Provide the (X, Y) coordinate of the cell's center where the given text is located.  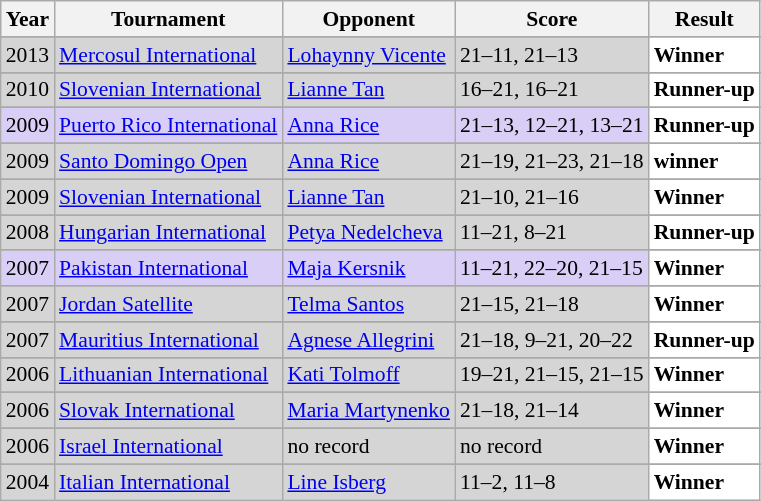
winner (704, 162)
21–18, 9–21, 20–22 (552, 340)
Italian International (168, 482)
21–19, 21–23, 21–18 (552, 162)
19–21, 21–15, 21–15 (552, 375)
Puerto Rico International (168, 126)
Score (552, 19)
Kati Tolmoff (368, 375)
21–15, 21–18 (552, 304)
Santo Domingo Open (168, 162)
Result (704, 19)
2013 (28, 55)
21–10, 21–16 (552, 197)
16–21, 16–21 (552, 90)
21–18, 21–14 (552, 411)
2010 (28, 90)
2004 (28, 482)
Tournament (168, 19)
Telma Santos (368, 304)
Opponent (368, 19)
Maria Martynenko (368, 411)
21–13, 12–21, 13–21 (552, 126)
2008 (28, 233)
Agnese Allegrini (368, 340)
Israel International (168, 447)
Lohaynny Vicente (368, 55)
Line Isberg (368, 482)
Lithuanian International (168, 375)
Year (28, 19)
Hungarian International (168, 233)
11–21, 22–20, 21–15 (552, 269)
11–2, 11–8 (552, 482)
Maja Kersnik (368, 269)
Petya Nedelcheva (368, 233)
Jordan Satellite (168, 304)
Pakistan International (168, 269)
Mauritius International (168, 340)
Slovak International (168, 411)
11–21, 8–21 (552, 233)
Mercosul International (168, 55)
21–11, 21–13 (552, 55)
